Output the [X, Y] coordinate of the center of the cell containing the given text.  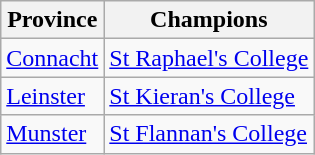
Connacht [52, 58]
Champions [209, 20]
Province [52, 20]
St Raphael's College [209, 58]
Munster [52, 134]
St Kieran's College [209, 96]
St Flannan's College [209, 134]
Leinster [52, 96]
